Scan for the cell matching the given text and deliver its [x, y] coordinate at center. 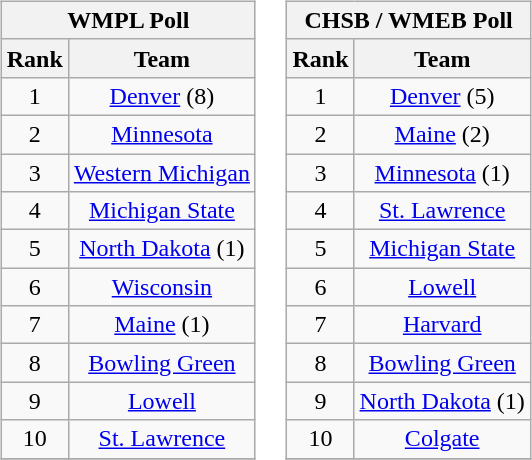
Colgate [442, 439]
Denver (5) [442, 96]
Minnesota [162, 134]
Maine (2) [442, 134]
WMPL Poll [128, 20]
Denver (8) [162, 96]
Western Michigan [162, 173]
Minnesota (1) [442, 173]
Maine (1) [162, 325]
CHSB / WMEB Poll [408, 20]
Harvard [442, 325]
Wisconsin [162, 287]
